Identify which cell holds the provided text, then report its [x, y] central coordinate. 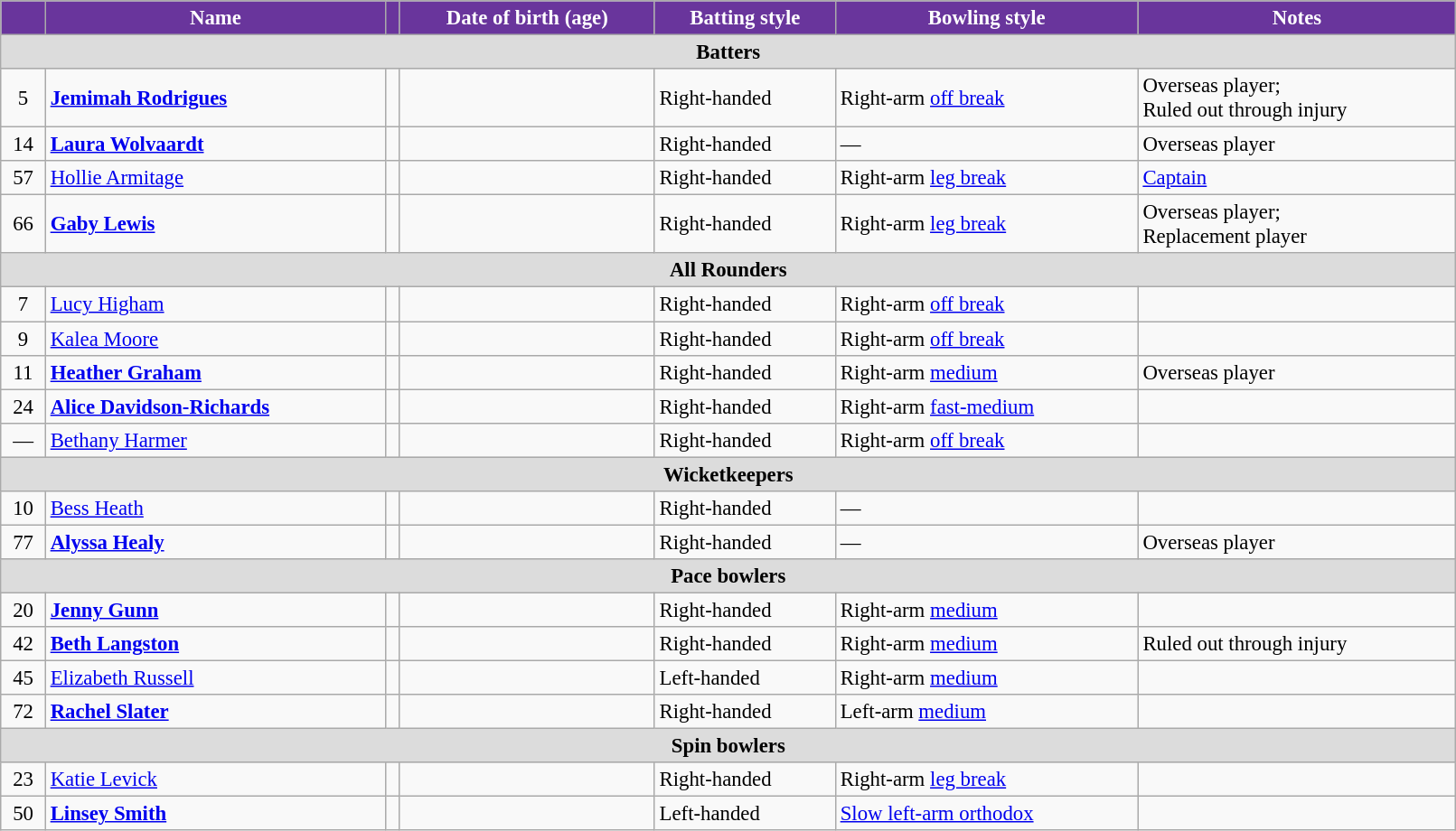
Elizabeth Russell [215, 678]
Right-arm fast-medium [987, 406]
Lucy Higham [215, 304]
42 [23, 644]
24 [23, 406]
50 [23, 814]
Captain [1297, 178]
7 [23, 304]
9 [23, 339]
57 [23, 178]
Pace bowlers [728, 576]
Alice Davidson-Richards [215, 406]
Rachel Slater [215, 712]
Beth Langston [215, 644]
Name [215, 18]
Hollie Armitage [215, 178]
Katie Levick [215, 780]
10 [23, 509]
Spin bowlers [728, 746]
Left-arm medium [987, 712]
Batters [728, 52]
Laura Wolvaardt [215, 145]
Jenny Gunn [215, 610]
5 [23, 98]
Kalea Moore [215, 339]
Gaby Lewis [215, 224]
Wicketkeepers [728, 474]
Jemimah Rodrigues [215, 98]
Notes [1297, 18]
Linsey Smith [215, 814]
Heather Graham [215, 372]
11 [23, 372]
23 [23, 780]
Bethany Harmer [215, 440]
Date of birth (age) [527, 18]
Bowling style [987, 18]
72 [23, 712]
77 [23, 542]
66 [23, 224]
20 [23, 610]
14 [23, 145]
Overseas player; Replacement player [1297, 224]
Slow left-arm orthodox [987, 814]
Bess Heath [215, 509]
Batting style [745, 18]
Overseas player; Ruled out through injury [1297, 98]
Ruled out through injury [1297, 644]
45 [23, 678]
All Rounders [728, 270]
Alyssa Healy [215, 542]
